For the text-containing cell, return its midpoint in [X, Y] coordinate format. 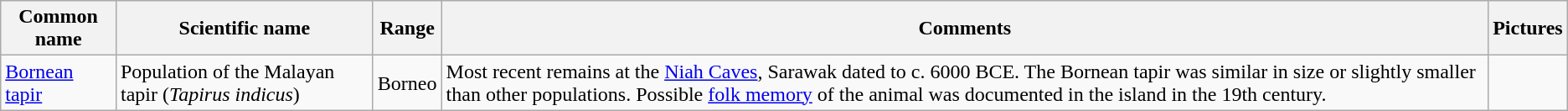
Borneo [407, 82]
Pictures [1528, 29]
Common name [59, 29]
Range [407, 29]
Population of the Malayan tapir (Tapirus indicus) [245, 82]
Scientific name [245, 29]
Comments [965, 29]
Bornean tapir [59, 82]
